Determine the (X, Y) coordinate at the center of the cell enclosing the given text.  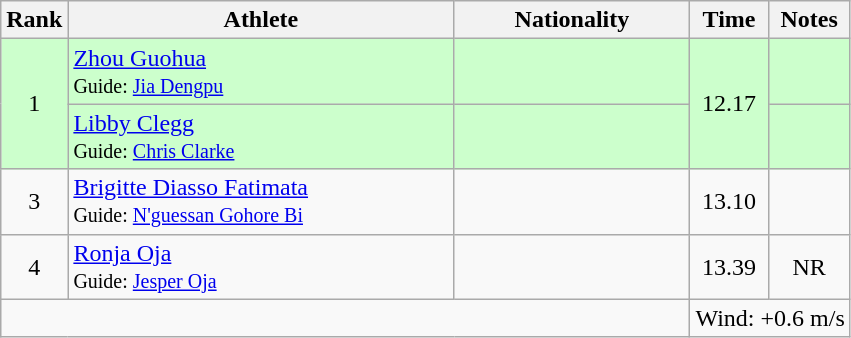
13.39 (729, 266)
Time (729, 20)
NR (809, 266)
Athlete (261, 20)
12.17 (729, 104)
Brigitte Diasso Fatimata Guide: N'guessan Gohore Bi (261, 202)
Nationality (572, 20)
Notes (809, 20)
Libby Clegg Guide: Chris Clarke (261, 136)
1 (34, 104)
13.10 (729, 202)
4 (34, 266)
3 (34, 202)
Rank (34, 20)
Zhou GuohuaGuide: Jia Dengpu (261, 72)
Wind: +0.6 m/s (770, 318)
Ronja Oja Guide: Jesper Oja (261, 266)
